Determine the (X, Y) coordinate at the center of the cell enclosing the given text.  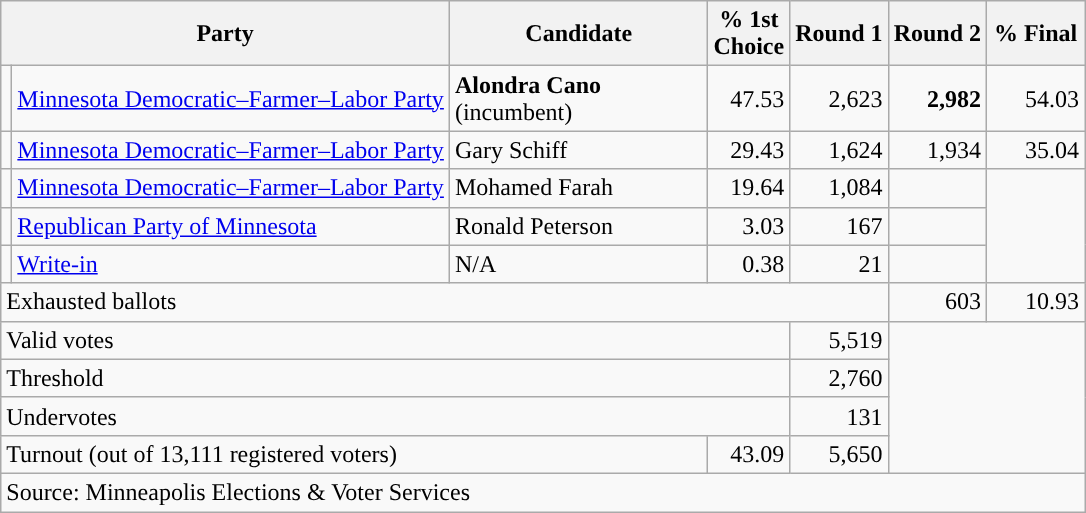
Alondra Cano (incumbent) (578, 98)
Threshold (396, 378)
21 (839, 264)
Mohamed Farah (578, 188)
29.43 (749, 150)
5,519 (839, 340)
1,934 (937, 150)
Undervotes (396, 416)
35.04 (1036, 150)
167 (839, 226)
% Final (1036, 34)
Round 2 (937, 34)
603 (937, 302)
Turnout (out of 13,111 registered voters) (354, 454)
Valid votes (396, 340)
Party (226, 34)
47.53 (749, 98)
Candidate (578, 34)
43.09 (749, 454)
% 1stChoice (749, 34)
Republican Party of Minnesota (231, 226)
2,760 (839, 378)
3.03 (749, 226)
131 (839, 416)
19.64 (749, 188)
Write-in (231, 264)
1,084 (839, 188)
54.03 (1036, 98)
1,624 (839, 150)
0.38 (749, 264)
Ronald Peterson (578, 226)
Gary Schiff (578, 150)
Round 1 (839, 34)
2,982 (937, 98)
N/A (578, 264)
5,650 (839, 454)
Source: Minneapolis Elections & Voter Services (543, 492)
Exhausted ballots (444, 302)
10.93 (1036, 302)
2,623 (839, 98)
